Extract the [X, Y] coordinate from the center of the cell holding the provided text.  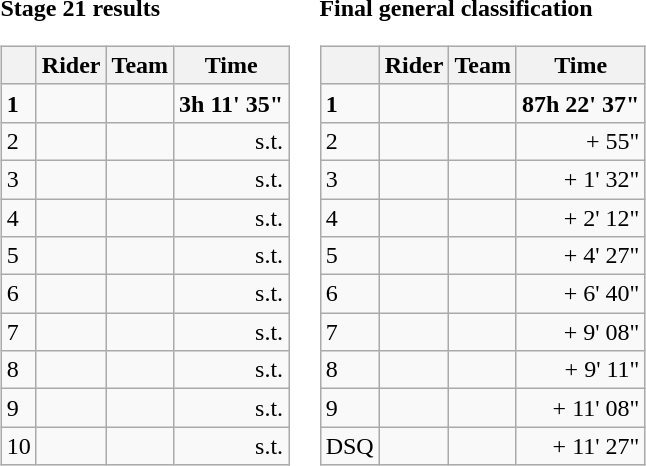
10 [18, 446]
+ 11' 27" [580, 446]
+ 55" [580, 141]
3h 11' 35" [232, 103]
+ 6' 40" [580, 294]
+ 2' 12" [580, 217]
+ 9' 11" [580, 370]
DSQ [350, 446]
+ 1' 32" [580, 179]
87h 22' 37" [580, 103]
+ 4' 27" [580, 256]
+ 9' 08" [580, 332]
+ 11' 08" [580, 408]
